Locate the cell with the specified text and output its (x, y) center coordinate. 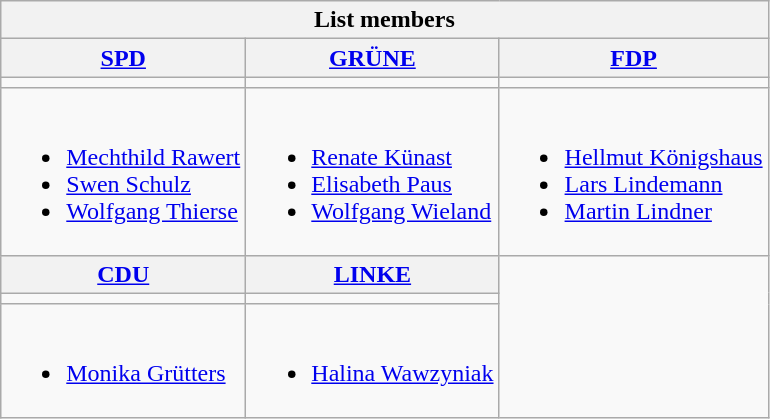
CDU (124, 274)
Halina Wawzyniak (372, 360)
LINKE (372, 274)
Hellmut KönigshausLars LindemannMartin Lindner (634, 172)
Mechthild RawertSwen SchulzWolfgang Thierse (124, 172)
SPD (124, 58)
FDP (634, 58)
GRÜNE (372, 58)
List members (384, 20)
Monika Grütters (124, 360)
Renate KünastElisabeth PausWolfgang Wieland (372, 172)
